Identify which cell holds the provided text, then report its (X, Y) central coordinate. 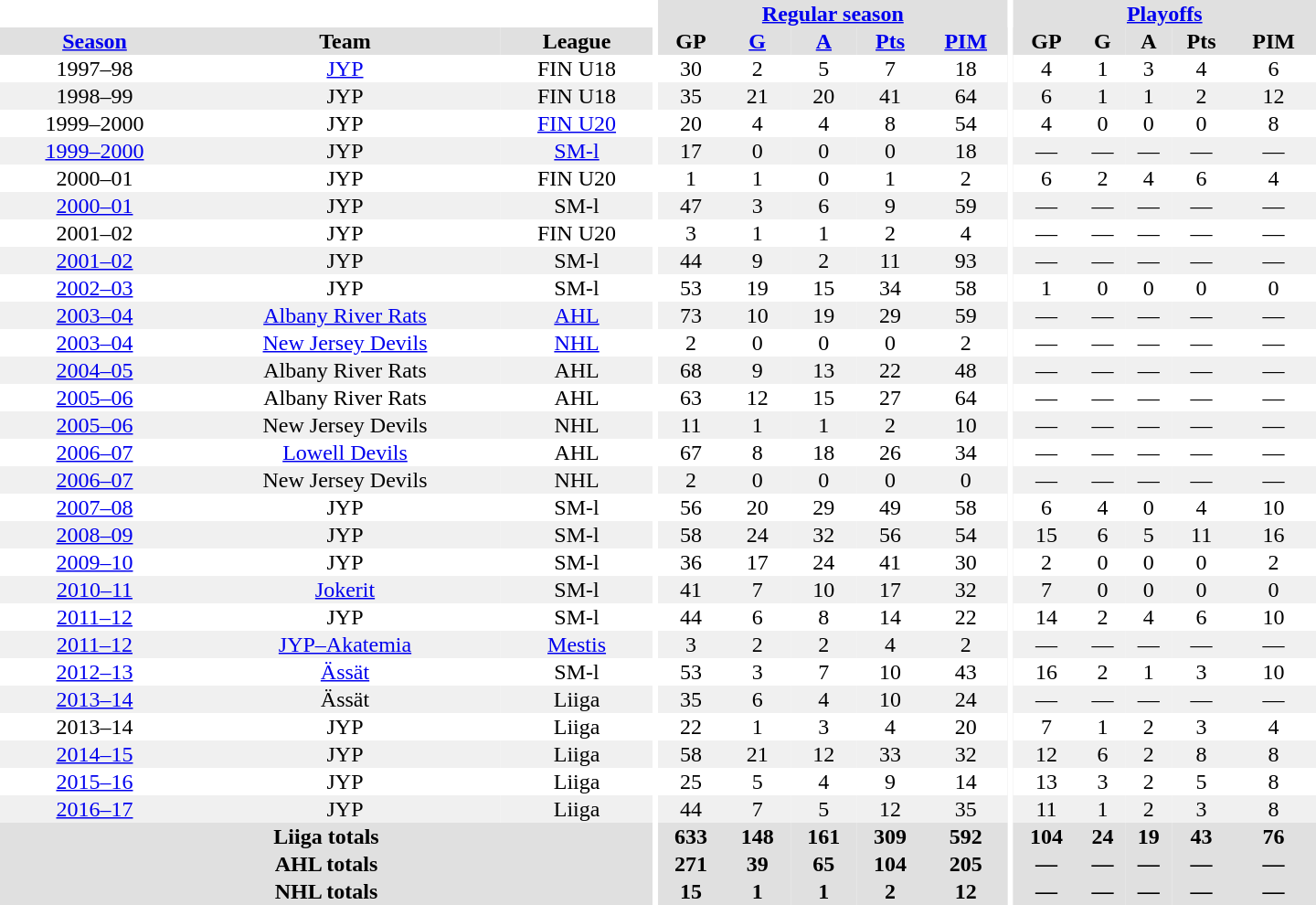
2010–11 (95, 590)
205 (965, 864)
Playoffs (1164, 14)
Jokerit (345, 590)
161 (824, 836)
2014–15 (95, 754)
68 (691, 370)
Team (345, 41)
Regular season (833, 14)
JYP–Akatemia (345, 644)
League (577, 41)
2012–13 (95, 672)
39 (757, 864)
Mestis (577, 644)
271 (691, 864)
48 (965, 370)
27 (890, 398)
63 (691, 398)
33 (890, 754)
NHL totals (326, 891)
2007–08 (95, 507)
2002–03 (95, 288)
76 (1274, 836)
49 (890, 507)
148 (757, 836)
Liiga totals (326, 836)
Lowell Devils (345, 452)
1997–98 (95, 69)
47 (691, 206)
67 (691, 452)
2015–16 (95, 782)
1998–99 (95, 96)
Season (95, 41)
73 (691, 315)
592 (965, 836)
2009–10 (95, 562)
2008–09 (95, 535)
309 (890, 836)
36 (691, 562)
2016–17 (95, 809)
633 (691, 836)
26 (890, 452)
93 (965, 261)
2004–05 (95, 370)
AHL totals (326, 864)
65 (824, 864)
25 (691, 782)
